Return [X, Y] of the center of cell containing provided text 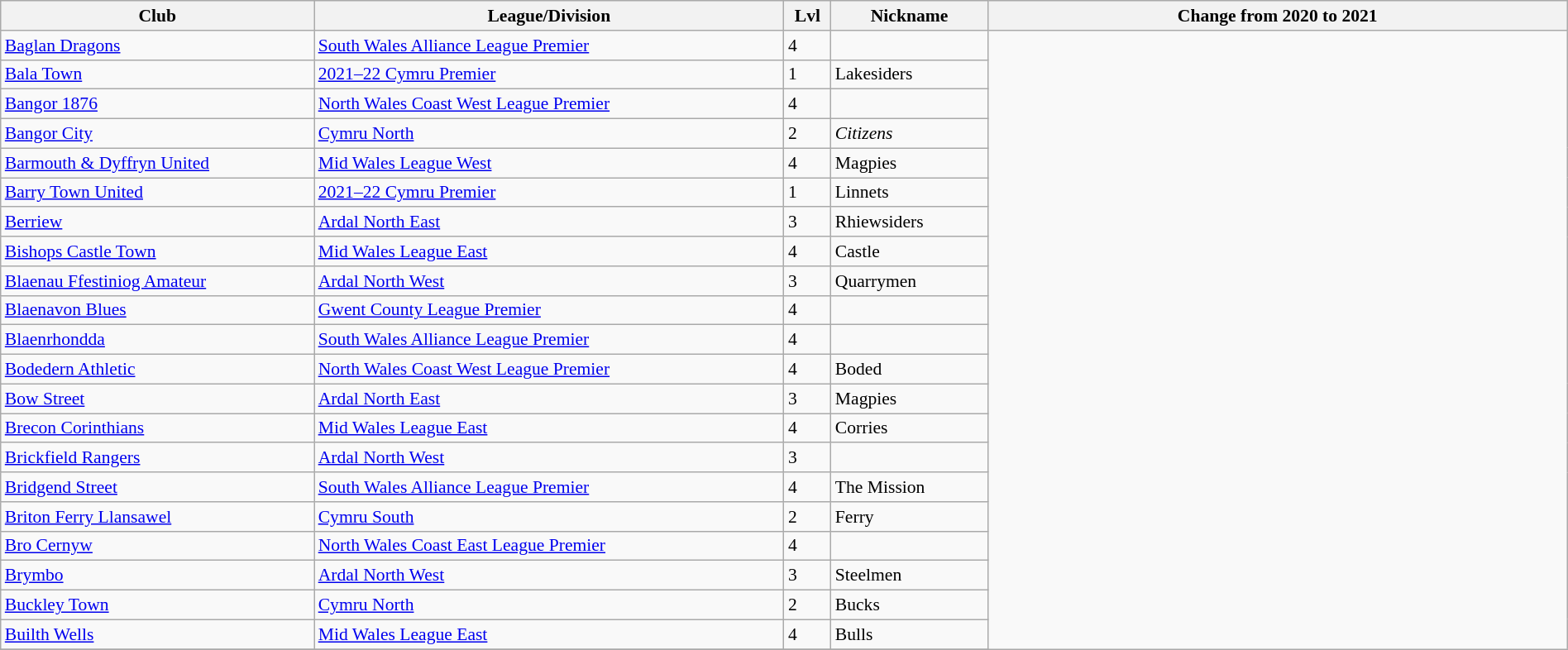
Lvl [807, 16]
North Wales Coast East League Premier [549, 546]
Quarrymen [910, 281]
Rhiewsiders [910, 222]
Blaenavon Blues [157, 310]
Blaenau Ffestiniog Amateur [157, 281]
Brecon Corinthians [157, 428]
Corries [910, 428]
Citizens [910, 134]
Mid Wales League West [549, 163]
Bishops Castle Town [157, 251]
Bangor City [157, 134]
Lakesiders [910, 74]
Buckley Town [157, 605]
Ferry [910, 517]
Linnets [910, 193]
Blaenrhondda [157, 340]
Barry Town United [157, 193]
Cymru South [549, 517]
Baglan Dragons [157, 45]
Brickfield Rangers [157, 458]
Boded [910, 370]
Nickname [910, 16]
Change from 2020 to 2021 [1277, 16]
Gwent County League Premier [549, 310]
Briton Ferry Llansawel [157, 517]
Bucks [910, 605]
Bala Town [157, 74]
Barmouth & Dyffryn United [157, 163]
Berriew [157, 222]
The Mission [910, 487]
Club [157, 16]
Bow Street [157, 399]
Builth Wells [157, 634]
Brymbo [157, 576]
Bro Cernyw [157, 546]
Bridgend Street [157, 487]
Bulls [910, 634]
League/Division [549, 16]
Bodedern Athletic [157, 370]
Castle [910, 251]
Bangor 1876 [157, 104]
Steelmen [910, 576]
